Pinpoint the cell where the given text exists, returning its (x, y) midpoint coordinate. 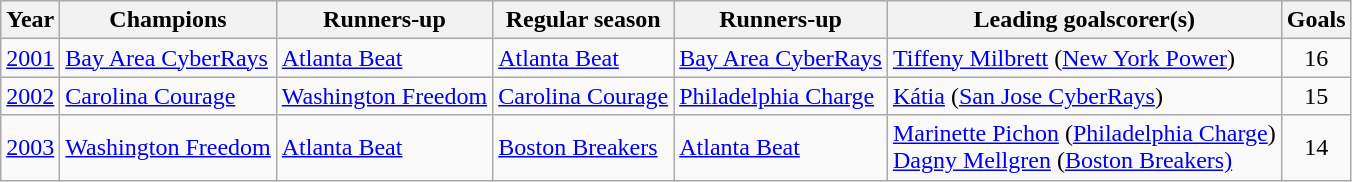
Kátia (San Jose CyberRays) (1084, 96)
Goals (1316, 20)
2003 (30, 148)
14 (1316, 148)
Boston Breakers (584, 148)
Philadelphia Charge (781, 96)
Leading goalscorer(s) (1084, 20)
Tiffeny Milbrett (New York Power) (1084, 58)
Year (30, 20)
15 (1316, 96)
2002 (30, 96)
Regular season (584, 20)
Marinette Pichon (Philadelphia Charge)Dagny Mellgren (Boston Breakers) (1084, 148)
16 (1316, 58)
2001 (30, 58)
Champions (168, 20)
